Return [X, Y] of the center of cell containing provided text 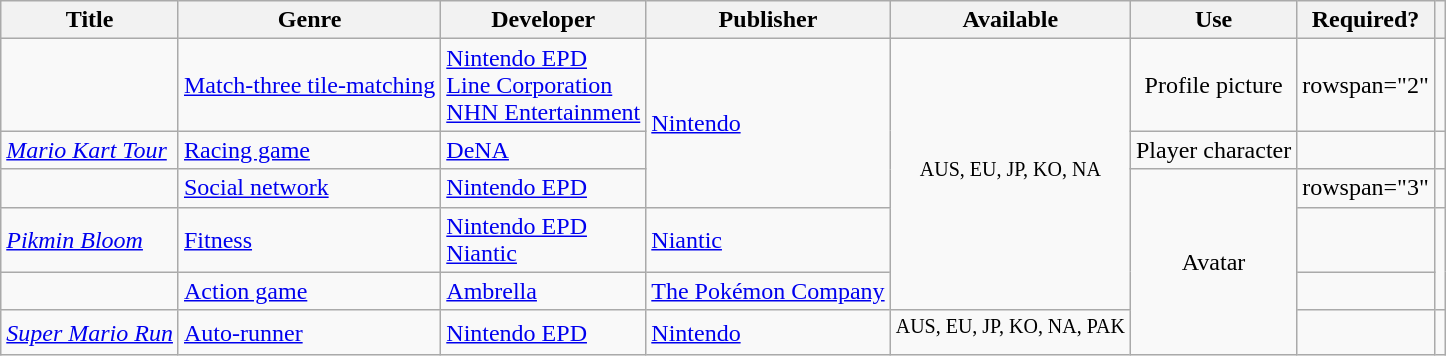
Use [1213, 20]
Social network [309, 188]
Pikmin Bloom [90, 240]
Super Mario Run [90, 332]
Developer [544, 20]
Mario Kart Tour [90, 150]
The Pokémon Company [768, 291]
Ambrella [544, 291]
Nintendo EPDNiantic [544, 240]
Nintendo EPDLine CorporationNHN Entertainment [544, 85]
Avatar [1213, 262]
Publisher [768, 20]
Racing game [309, 150]
Action game [309, 291]
rowspan="2" [1366, 85]
AUS, EU, JP, KO, NA [1010, 174]
Match-three tile-matching [309, 85]
Fitness [309, 240]
Profile picture [1213, 85]
Genre [309, 20]
Required? [1366, 20]
Title [90, 20]
rowspan="3" [1366, 188]
DeNA [544, 150]
Auto-runner [309, 332]
Available [1010, 20]
AUS, EU, JP, KO, NA, PAK [1010, 332]
Niantic [768, 240]
Player character [1213, 150]
